Detect which cell encompasses the target text, then output its [X, Y] center coordinate. 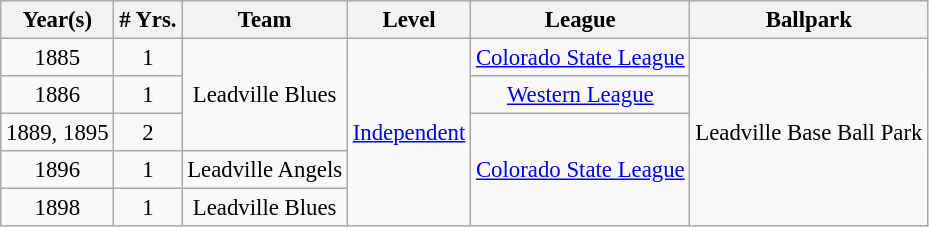
Leadville Angels [265, 170]
1896 [58, 170]
2 [148, 133]
Year(s) [58, 20]
Ballpark [809, 20]
1885 [58, 58]
League [580, 20]
Western League [580, 95]
1886 [58, 95]
# Yrs. [148, 20]
1898 [58, 208]
Leadville Base Ball Park [809, 133]
Independent [408, 133]
1889, 1895 [58, 133]
Level [408, 20]
Team [265, 20]
